Search for the cell housing the specified text and yield its (X, Y) center coordinate. 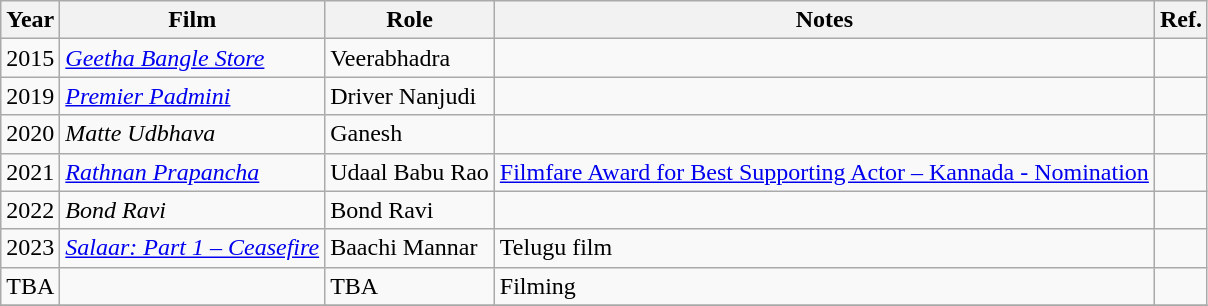
Filmfare Award for Best Supporting Actor – Kannada - Nomination (824, 172)
2020 (30, 134)
Matte Udbhava (192, 134)
Premier Padmini (192, 96)
2015 (30, 58)
Telugu film (824, 248)
Driver Nanjudi (410, 96)
Veerabhadra (410, 58)
Udaal Babu Rao (410, 172)
2021 (30, 172)
Rathnan Prapancha (192, 172)
2022 (30, 210)
2019 (30, 96)
Ref. (1180, 20)
2023 (30, 248)
Filming (824, 286)
Baachi Mannar (410, 248)
Geetha Bangle Store (192, 58)
Ganesh (410, 134)
Salaar: Part 1 – Ceasefire (192, 248)
Film (192, 20)
Notes (824, 20)
Role (410, 20)
Year (30, 20)
